Provide the (X, Y) coordinate of the cell's center where the given text is located.  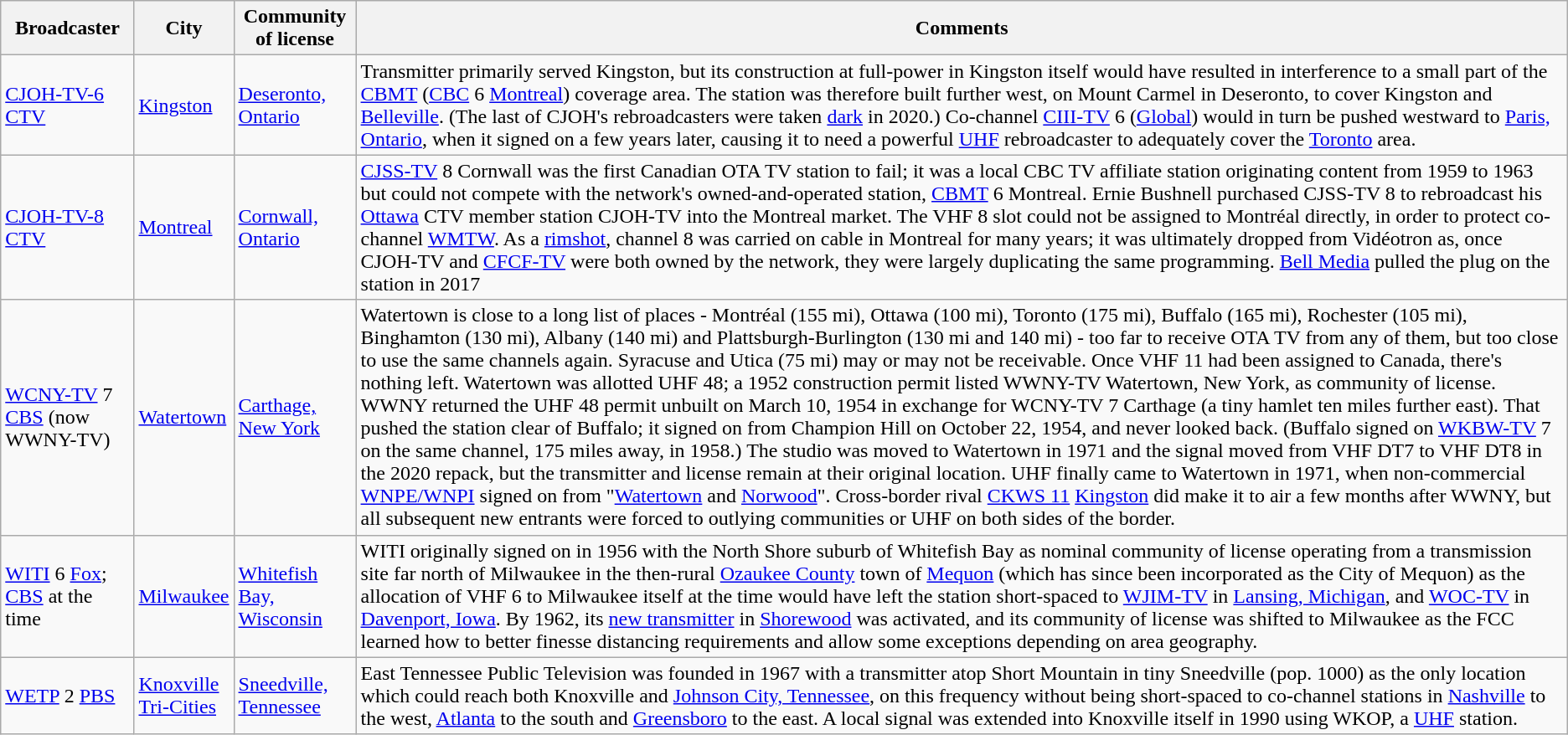
Comments (962, 28)
Watertown (184, 417)
WITI 6 Fox; CBS at the time (67, 596)
Kingston (184, 105)
City (184, 28)
CJOH-TV-6 CTV (67, 105)
Community of license (295, 28)
Broadcaster (67, 28)
Milwaukee (184, 596)
Montreal (184, 228)
Cornwall, Ontario (295, 228)
KnoxvilleTri-Cities (184, 696)
WETP 2 PBS (67, 696)
CJOH-TV-8 CTV (67, 228)
Sneedville, Tennessee (295, 696)
Whitefish Bay, Wisconsin (295, 596)
WCNY-TV 7 CBS (now WWNY-TV) (67, 417)
Deseronto, Ontario (295, 105)
Carthage, New York (295, 417)
